Output the [X, Y] coordinate of the center of the cell containing the given text.  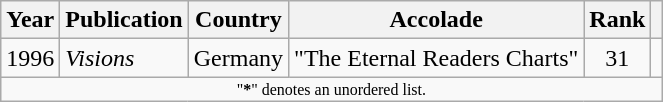
Publication [124, 20]
Rank [618, 20]
Year [30, 20]
Accolade [436, 20]
Germany [238, 58]
Visions [124, 58]
1996 [30, 58]
"The Eternal Readers Charts" [436, 58]
Country [238, 20]
31 [618, 58]
"*" denotes an unordered list. [332, 89]
